Return [X, Y] of the center of cell containing provided text 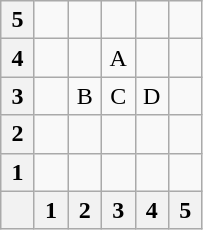
C [118, 96]
D [152, 96]
A [118, 58]
B [85, 96]
